Output the [x, y] coordinate of the center of the cell containing the given text.  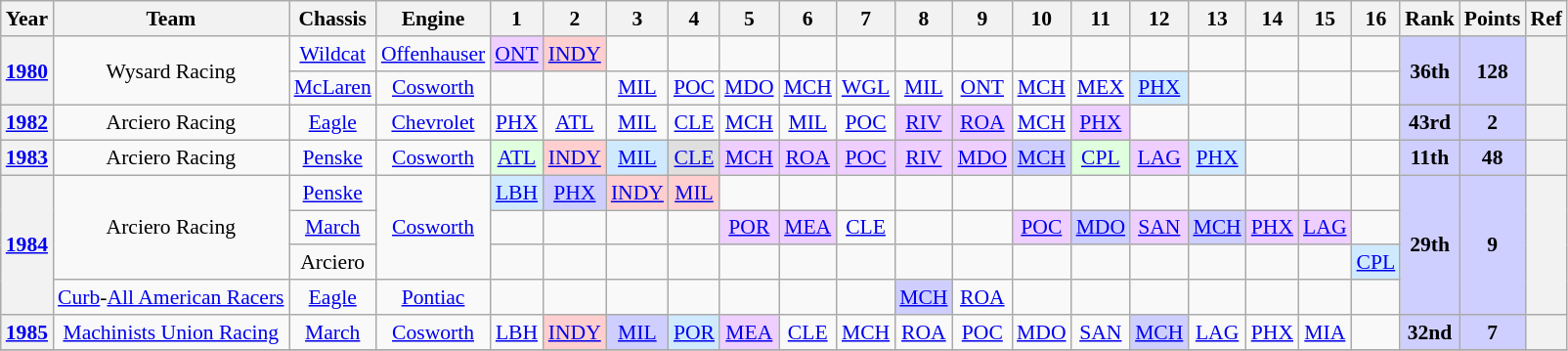
5 [749, 19]
1984 [27, 244]
1 [516, 19]
WGL [866, 88]
6 [807, 19]
4 [694, 19]
128 [1493, 70]
36th [1429, 70]
MEX [1101, 88]
1983 [27, 158]
32nd [1429, 332]
Pontiac [433, 297]
14 [1273, 19]
Chevrolet [433, 123]
13 [1216, 19]
Curb-All American Racers [171, 297]
Machinists Union Racing [171, 332]
11th [1429, 158]
1980 [27, 70]
1985 [27, 332]
Ref [1546, 19]
15 [1325, 19]
1982 [27, 123]
Offenhauser [433, 54]
McLaren [332, 88]
10 [1042, 19]
16 [1376, 19]
8 [923, 19]
3 [637, 19]
11 [1101, 19]
Chassis [332, 19]
Team [171, 19]
Arciero [332, 263]
12 [1159, 19]
Points [1493, 19]
Engine [433, 19]
48 [1493, 158]
Wysard Racing [171, 70]
29th [1429, 244]
MIA [1325, 332]
43rd [1429, 123]
Rank [1429, 19]
Year [27, 19]
Wildcat [332, 54]
